Search for the cell housing the specified text and yield its [X, Y] center coordinate. 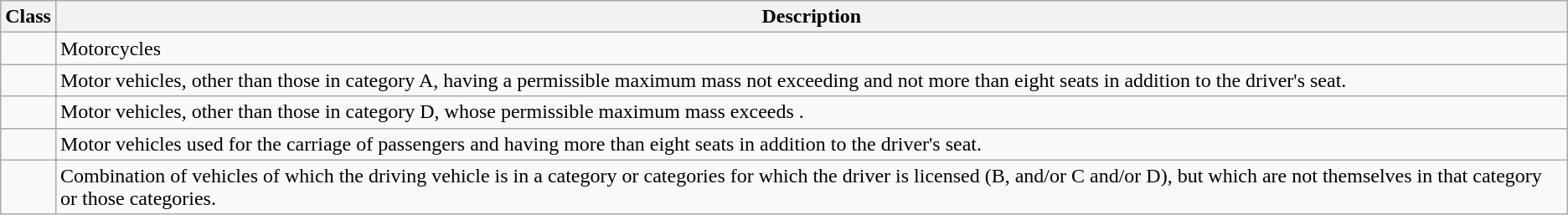
Motor vehicles used for the carriage of passengers and having more than eight seats in addition to the driver's seat. [811, 144]
Motorcycles [811, 49]
Motor vehicles, other than those in category D, whose permissible maximum mass exceeds . [811, 112]
Description [811, 17]
Class [28, 17]
